Scan for the cell matching the given text and deliver its [x, y] coordinate at center. 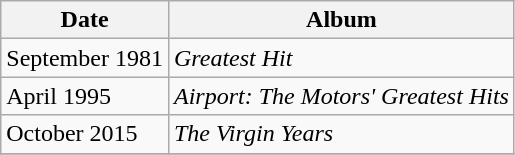
April 1995 [85, 96]
Airport: The Motors' Greatest Hits [341, 96]
October 2015 [85, 134]
Date [85, 20]
September 1981 [85, 58]
Greatest Hit [341, 58]
The Virgin Years [341, 134]
Album [341, 20]
